Search for the cell housing the specified text and yield its (x, y) center coordinate. 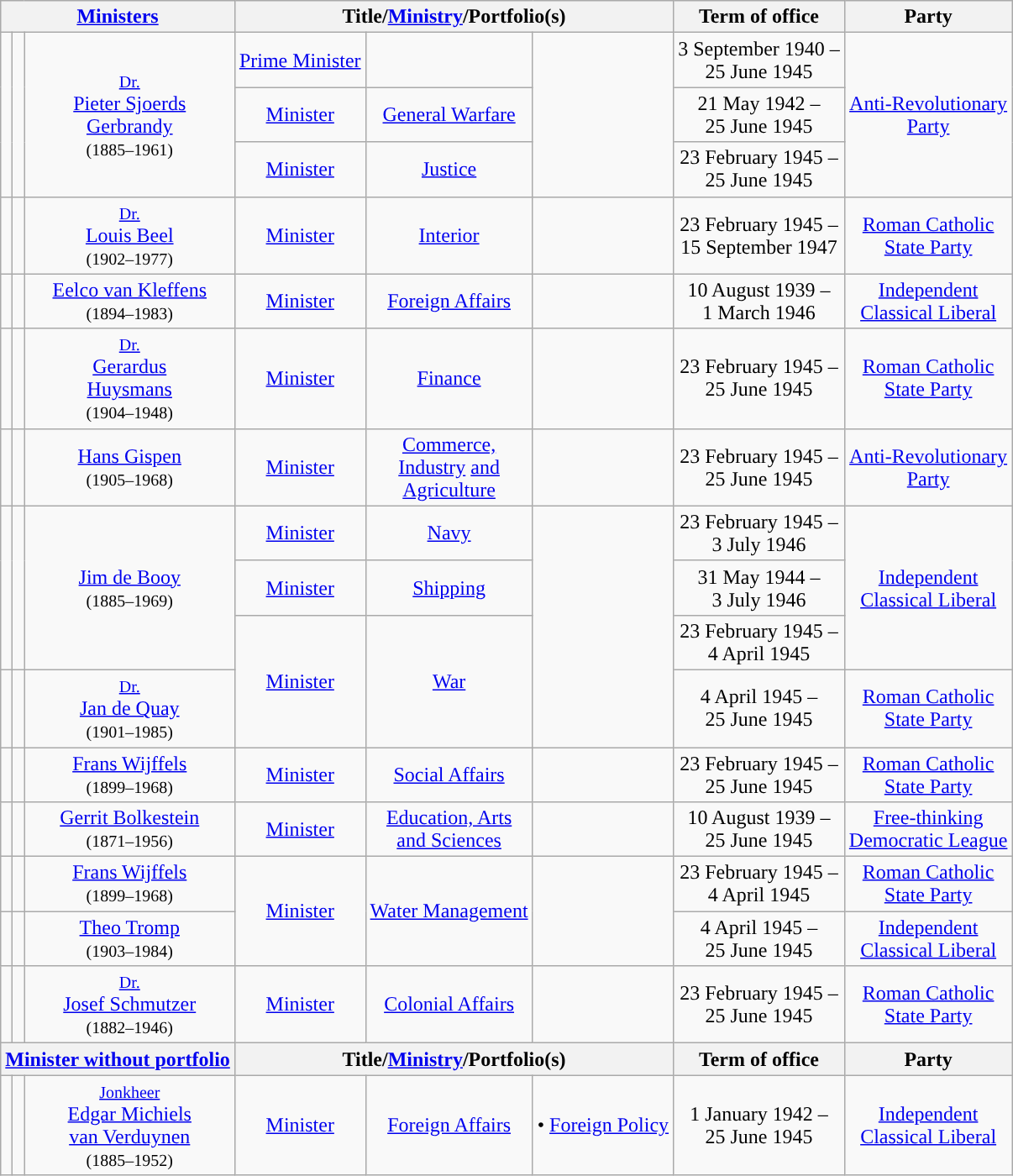
23 February 1945 – 15 September 1947 (759, 235)
Dr. Josef Schmutzer (1882–1946) (129, 1005)
Commerce, Industry and Agriculture (449, 467)
Colonial Affairs (449, 1005)
Social Affairs (449, 774)
Dr. Gerardus Huysmans (1904–1948) (129, 378)
Eelco van Kleffens (1894–1983) (129, 301)
Navy (449, 533)
Free-thinking Democratic League (928, 830)
Jonkheer Edgar Michiels van Verduynen (1885–1952) (129, 1126)
Minister without portfolio (118, 1059)
23 February 1945 – 3 July 1946 (759, 533)
• Foreign Policy (603, 1126)
Dr. Jan de Quay (1901–1985) (129, 708)
Interior (449, 235)
Water Management (449, 911)
1 January 1942 – 25 June 1945 (759, 1126)
General Warfare (449, 114)
Dr. Pieter Sjoerds Gerbrandy (1885–1961) (129, 114)
Prime Minister (300, 60)
Education, Arts and Sciences (449, 830)
Theo Tromp (1903–1984) (129, 939)
Gerrit Bolkestein (1871–1956) (129, 830)
10 August 1939 – 1 March 1946 (759, 301)
Jim de Booy (1885–1969) (129, 588)
21 May 1942 – 25 June 1945 (759, 114)
Ministers (118, 17)
Shipping (449, 588)
Dr. Louis Beel (1902–1977) (129, 235)
3 September 1940 – 25 June 1945 (759, 60)
War (449, 680)
Finance (449, 378)
10 August 1939 – 25 June 1945 (759, 830)
Justice (449, 170)
Hans Gispen (1905–1968) (129, 467)
31 May 1944 – 3 July 1946 (759, 588)
